Extract the [x, y] coordinate from the center of the cell holding the provided text.  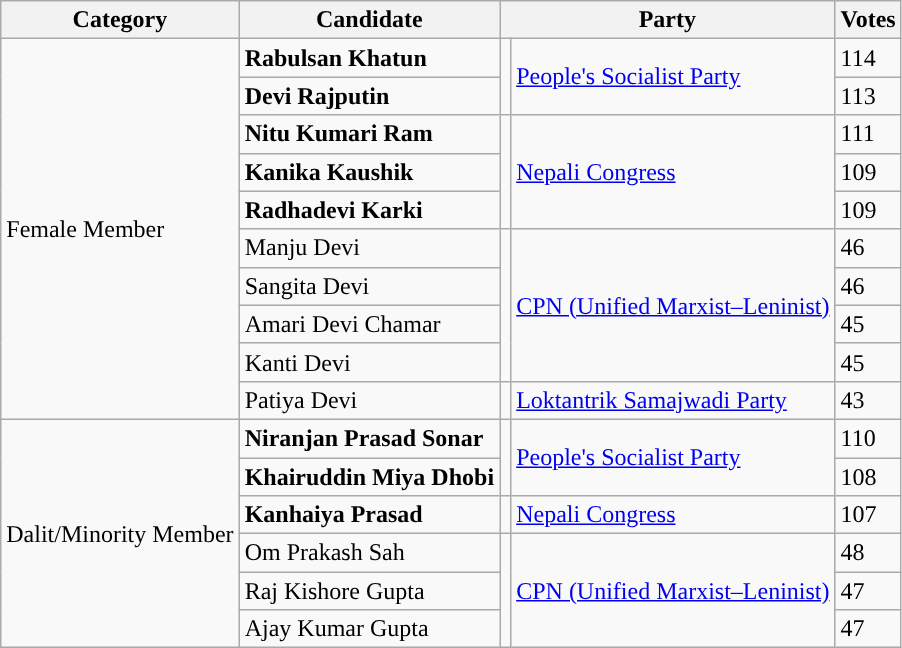
Khairuddin Miya Dhobi [369, 477]
Ajay Kumar Gupta [369, 629]
Candidate [369, 20]
107 [868, 515]
Dalit/Minority Member [120, 533]
48 [868, 553]
Category [120, 20]
111 [868, 134]
Party [668, 20]
Radhadevi Karki [369, 210]
Sangita Devi [369, 286]
Patiya Devi [369, 400]
113 [868, 96]
Raj Kishore Gupta [369, 591]
Amari Devi Chamar [369, 324]
Kanhaiya Prasad [369, 515]
Rabulsan Khatun [369, 58]
110 [868, 438]
43 [868, 400]
114 [868, 58]
108 [868, 477]
Loktantrik Samajwadi Party [673, 400]
Kanti Devi [369, 362]
Votes [868, 20]
Om Prakash Sah [369, 553]
Niranjan Prasad Sonar [369, 438]
Kanika Kaushik [369, 172]
Manju Devi [369, 248]
Devi Rajputin [369, 96]
Female Member [120, 230]
Nitu Kumari Ram [369, 134]
